Find where the given text appears and provide that cell's center as (x, y) coordinate. 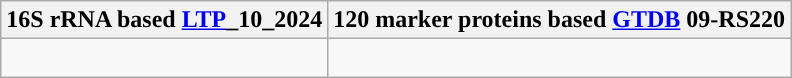
16S rRNA based LTP_10_2024 (164, 20)
120 marker proteins based GTDB 09-RS220 (560, 20)
